Extract the (x, y) coordinate from the center of the cell holding the provided text.  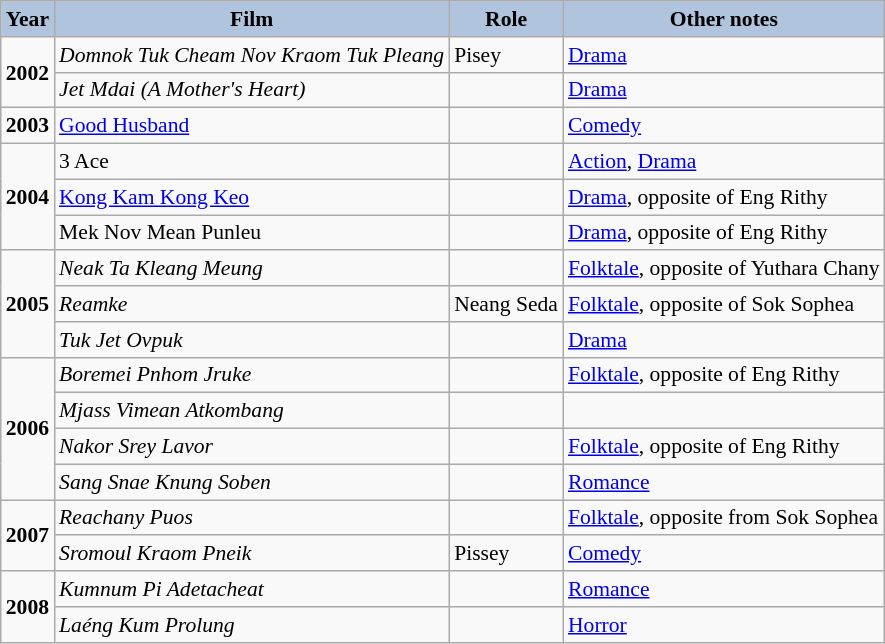
Good Husband (252, 126)
Sromoul Kraom Pneik (252, 554)
2006 (28, 428)
Mjass Vimean Atkombang (252, 411)
Role (506, 19)
Film (252, 19)
Jet Mdai (A Mother's Heart) (252, 90)
Domnok Tuk Cheam Nov Kraom Tuk Pleang (252, 55)
Folktale, opposite of Yuthara Chany (724, 269)
Tuk Jet Ovpuk (252, 340)
Other notes (724, 19)
2004 (28, 198)
Horror (724, 625)
2002 (28, 72)
Reamke (252, 304)
Reachany Puos (252, 518)
2003 (28, 126)
Mek Nov Mean Punleu (252, 233)
2008 (28, 606)
2005 (28, 304)
Nakor Srey Lavor (252, 447)
Laéng Kum Prolung (252, 625)
Kong Kam Kong Keo (252, 197)
Pisey (506, 55)
Action, Drama (724, 162)
Neak Ta Kleang Meung (252, 269)
Sang Snae Knung Soben (252, 482)
Folktale, opposite of Sok Sophea (724, 304)
Neang Seda (506, 304)
Pissey (506, 554)
2007 (28, 536)
Kumnum Pi Adetacheat (252, 589)
Year (28, 19)
Folktale, opposite from Sok Sophea (724, 518)
Boremei Pnhom Jruke (252, 375)
3 Ace (252, 162)
